For the text-containing cell, return its midpoint in [X, Y] coordinate format. 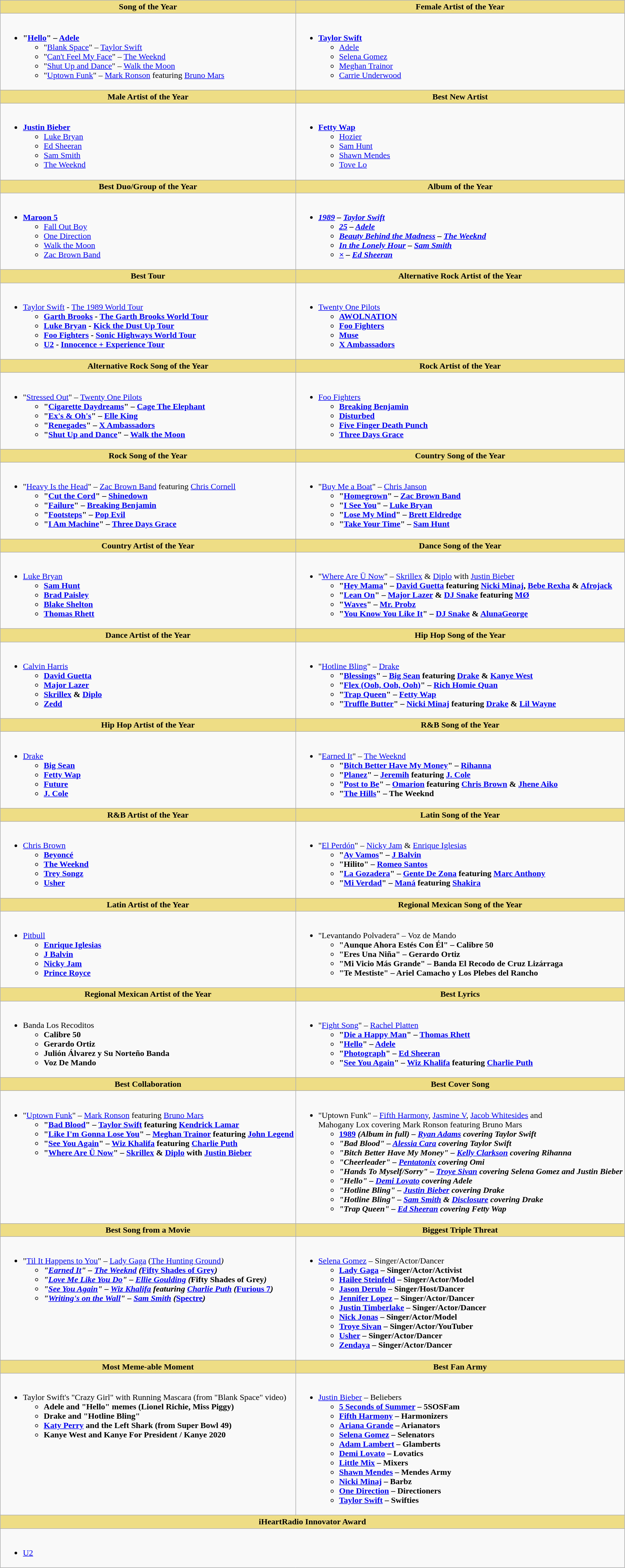
Song of the Year [148, 7]
Latin Song of the Year [460, 815]
U2 [312, 1548]
Best Song from a Movie [148, 1230]
Fetty WapHozierSam HuntShawn MendesTove Lo [460, 141]
Dance Song of the Year [460, 546]
Banda Los RecoditosCalibre 50Gerardo OrtizJulión Álvarez y Su Norteño BandaVoz De Mando [148, 1039]
Maroon 5Fall Out BoyOne DirectionWalk the MoonZac Brown Band [148, 231]
1989 – Taylor Swift25 – AdeleBeauty Behind the Madness – The WeekndIn the Lonely Hour – Sam Smith× – Ed Sheeran [460, 231]
Best Cover Song [460, 1084]
Rock Song of the Year [148, 456]
Country Artist of the Year [148, 546]
PitbullEnrique IglesiasJ BalvinNicky JamPrince Royce [148, 949]
Latin Artist of the Year [148, 905]
Country Song of the Year [460, 456]
Most Meme-able Moment [148, 1367]
Taylor SwiftAdeleSelena GomezMeghan TrainorCarrie Underwood [460, 52]
Best Tour [148, 276]
Dance Artist of the Year [148, 635]
Chris BrownBeyoncéThe WeekndTrey SongzUsher [148, 860]
Best Duo/Group of the Year [148, 186]
Hip Hop Artist of the Year [148, 725]
Justin BieberLuke BryanEd SheeranSam SmithThe Weeknd [148, 141]
Best Collaboration [148, 1084]
R&B Artist of the Year [148, 815]
Alternative Rock Artist of the Year [460, 276]
Regional Mexican Artist of the Year [148, 994]
Female Artist of the Year [460, 7]
iHeartRadio Innovator Award [312, 1522]
Luke BryanSam HuntBrad PaisleyBlake SheltonThomas Rhett [148, 590]
Twenty One PilotsAWOLNATIONFoo FightersMuseX Ambassadors [460, 321]
Best New Artist [460, 97]
Rock Artist of the Year [460, 366]
DrakeBig SeanFetty WapFutureJ. Cole [148, 770]
Album of the Year [460, 186]
Regional Mexican Song of the Year [460, 905]
Alternative Rock Song of the Year [148, 366]
Male Artist of the Year [148, 97]
Best Fan Army [460, 1367]
Hip Hop Song of the Year [460, 635]
Foo FightersBreaking BenjaminDisturbedFive Finger Death PunchThree Days Grace [460, 411]
Best Lyrics [460, 994]
R&B Song of the Year [460, 725]
Biggest Triple Threat [460, 1230]
Calvin HarrisDavid GuettaMajor LazerSkrillex & DiploZedd [148, 680]
"Buy Me a Boat" – Chris Janson"Homegrown" – Zac Brown Band"I See You" – Luke Bryan"Lose My Mind" – Brett Eldredge"Take Your Time" – Sam Hunt [460, 500]
